Return [x, y] of the center of cell containing provided text 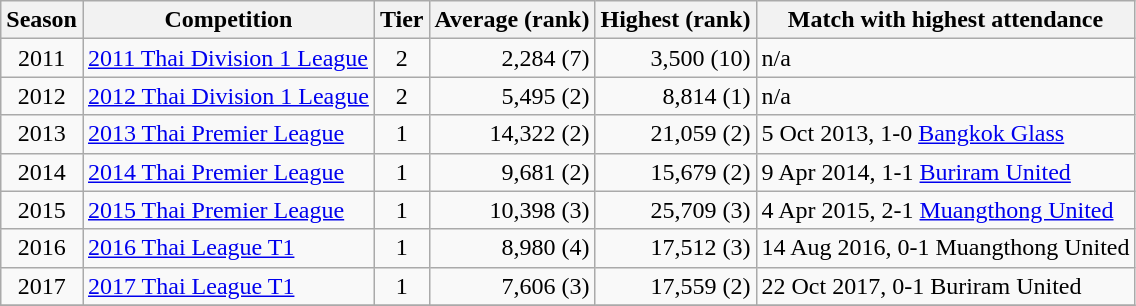
2011 Thai Division 1 League [228, 58]
5,495 (2) [512, 96]
21,059 (2) [676, 134]
2013 Thai Premier League [228, 134]
2017 Thai League T1 [228, 286]
2013 [42, 134]
8,814 (1) [676, 96]
Competition [228, 20]
7,606 (3) [512, 286]
14 Aug 2016, 0-1 Muangthong United [946, 248]
15,679 (2) [676, 172]
9 Apr 2014, 1-1 Buriram United [946, 172]
25,709 (3) [676, 210]
10,398 (3) [512, 210]
2012 [42, 96]
Average (rank) [512, 20]
3,500 (10) [676, 58]
Highest (rank) [676, 20]
9,681 (2) [512, 172]
2015 [42, 210]
5 Oct 2013, 1-0 Bangkok Glass [946, 134]
Tier [402, 20]
8,980 (4) [512, 248]
2015 Thai Premier League [228, 210]
Match with highest attendance [946, 20]
14,322 (2) [512, 134]
4 Apr 2015, 2-1 Muangthong United [946, 210]
22 Oct 2017, 0-1 Buriram United [946, 286]
2014 [42, 172]
2016 Thai League T1 [228, 248]
2017 [42, 286]
2011 [42, 58]
17,559 (2) [676, 286]
Season [42, 20]
2012 Thai Division 1 League [228, 96]
2016 [42, 248]
2,284 (7) [512, 58]
17,512 (3) [676, 248]
2014 Thai Premier League [228, 172]
